Extract the [X, Y] coordinate from the center of the cell holding the provided text.  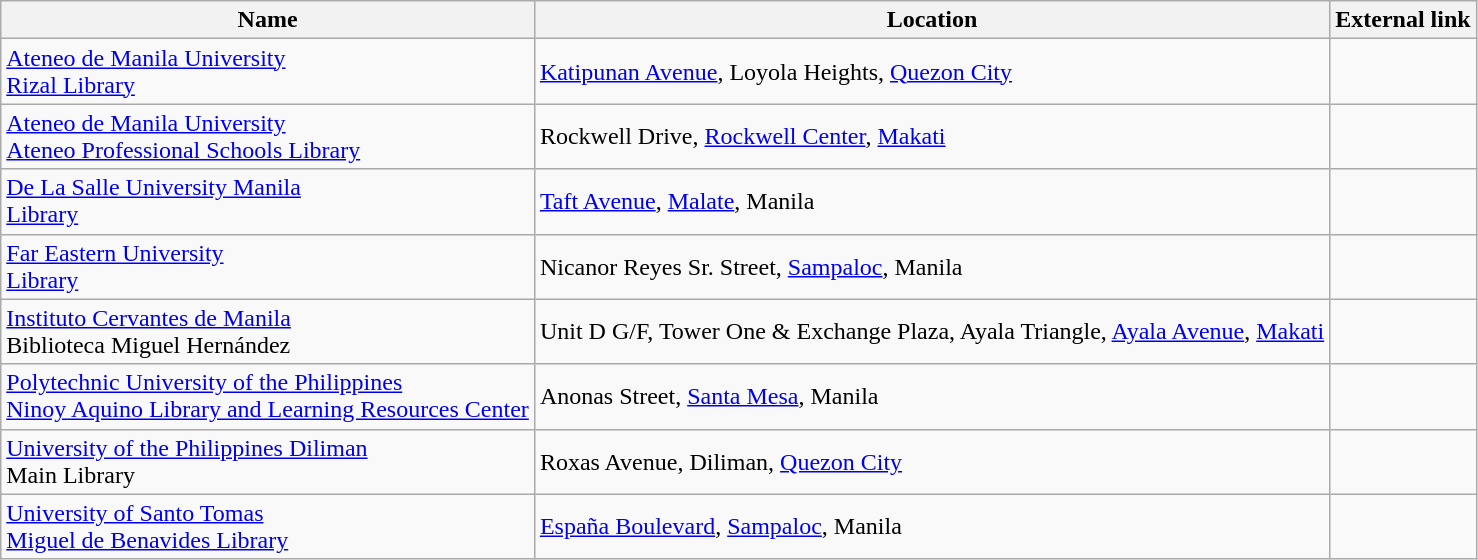
Ateneo de Manila UniversityRizal Library [268, 72]
Nicanor Reyes Sr. Street, Sampaloc, Manila [932, 266]
Anonas Street, Santa Mesa, Manila [932, 396]
Roxas Avenue, Diliman, Quezon City [932, 462]
Far Eastern UniversityLibrary [268, 266]
Polytechnic University of the PhilippinesNinoy Aquino Library and Learning Resources Center [268, 396]
University of the Philippines DilimanMain Library [268, 462]
Rockwell Drive, Rockwell Center, Makati [932, 136]
External link [1403, 20]
University of Santo TomasMiguel de Benavides Library [268, 526]
Unit D G/F, Tower One & Exchange Plaza, Ayala Triangle, Ayala Avenue, Makati [932, 332]
Katipunan Avenue, Loyola Heights, Quezon City [932, 72]
Taft Avenue, Malate, Manila [932, 202]
Ateneo de Manila UniversityAteneo Professional Schools Library [268, 136]
Location [932, 20]
De La Salle University ManilaLibrary [268, 202]
Name [268, 20]
Instituto Cervantes de ManilaBiblioteca Miguel Hernández [268, 332]
España Boulevard, Sampaloc, Manila [932, 526]
